Find where the given text appears and provide that cell's center as (x, y) coordinate. 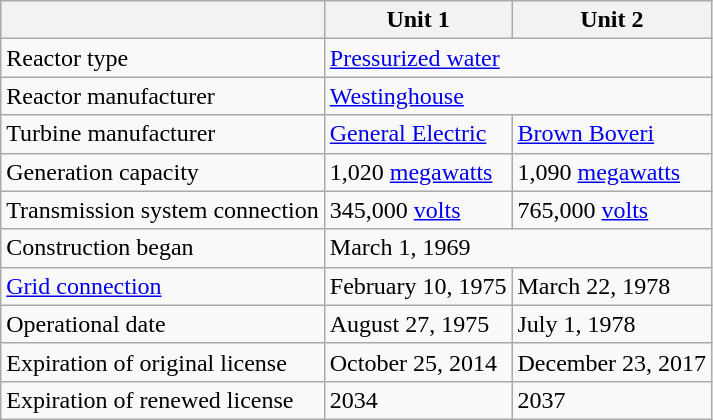
General Electric (418, 134)
Reactor manufacturer (163, 96)
Unit 1 (418, 20)
Transmission system connection (163, 210)
Brown Boveri (612, 134)
1,020 megawatts (418, 172)
August 27, 1975 (418, 324)
Operational date (163, 324)
765,000 volts (612, 210)
February 10, 1975 (418, 286)
Expiration of original license (163, 362)
Unit 2 (612, 20)
Reactor type (163, 58)
July 1, 1978 (612, 324)
345,000 volts (418, 210)
March 22, 1978 (612, 286)
1,090 megawatts (612, 172)
2037 (612, 400)
Generation capacity (163, 172)
Turbine manufacturer (163, 134)
2034 (418, 400)
Westinghouse (518, 96)
Construction began (163, 248)
October 25, 2014 (418, 362)
Grid connection (163, 286)
December 23, 2017 (612, 362)
March 1, 1969 (518, 248)
Pressurized water (518, 58)
Expiration of renewed license (163, 400)
